Identify which cell holds the provided text, then report its [X, Y] central coordinate. 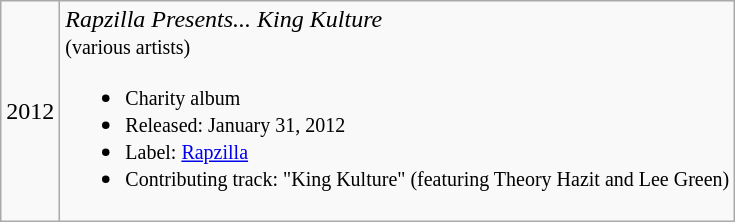
2012 [30, 112]
